Provide the [x, y] coordinate of the cell's center where the given text is located.  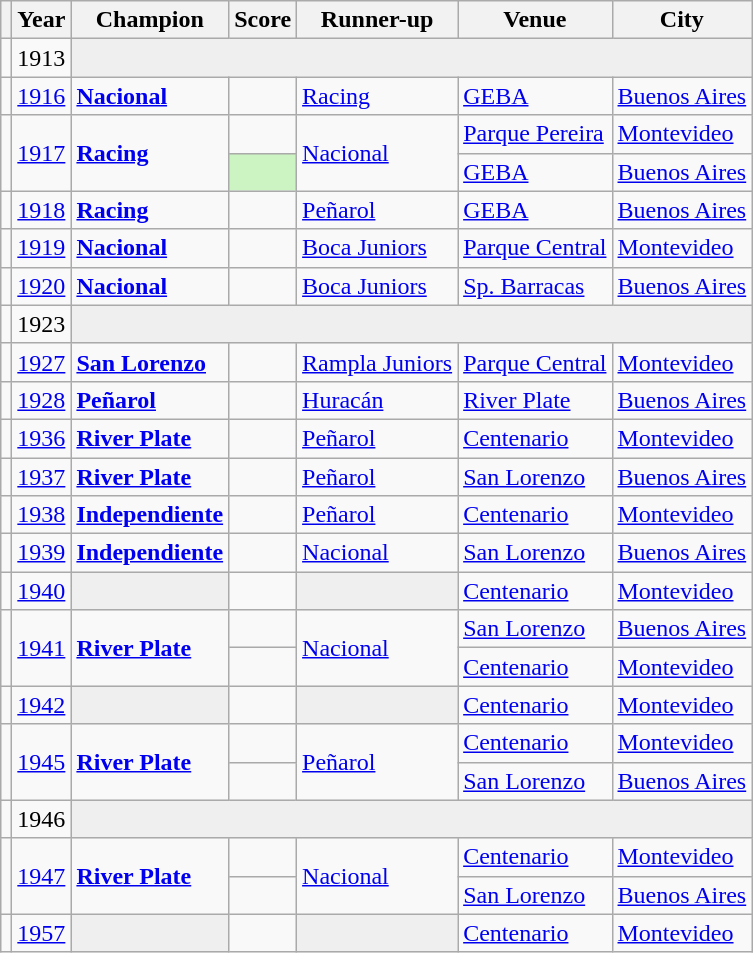
1920 [42, 286]
1947 [42, 876]
Year [42, 20]
1941 [42, 648]
Huracán [378, 400]
1938 [42, 515]
City [682, 20]
Parque Pereira [535, 134]
1928 [42, 400]
1916 [42, 96]
1946 [42, 819]
1927 [42, 362]
1937 [42, 477]
1913 [42, 58]
Score [263, 20]
1923 [42, 324]
1917 [42, 153]
1939 [42, 553]
1936 [42, 438]
1940 [42, 591]
1957 [42, 933]
Rampla Juniors [378, 362]
Venue [535, 20]
Champion [150, 20]
1918 [42, 210]
Runner-up [378, 20]
1945 [42, 762]
Sp. Barracas [535, 286]
1919 [42, 248]
1942 [42, 705]
